Return the (x, y) coordinate for the center point of the cell that contains the specified text.  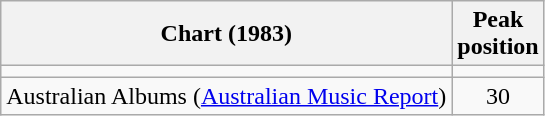
30 (498, 96)
Chart (1983) (226, 34)
Peakposition (498, 34)
Australian Albums (Australian Music Report) (226, 96)
